Search for the cell housing the specified text and yield its (x, y) center coordinate. 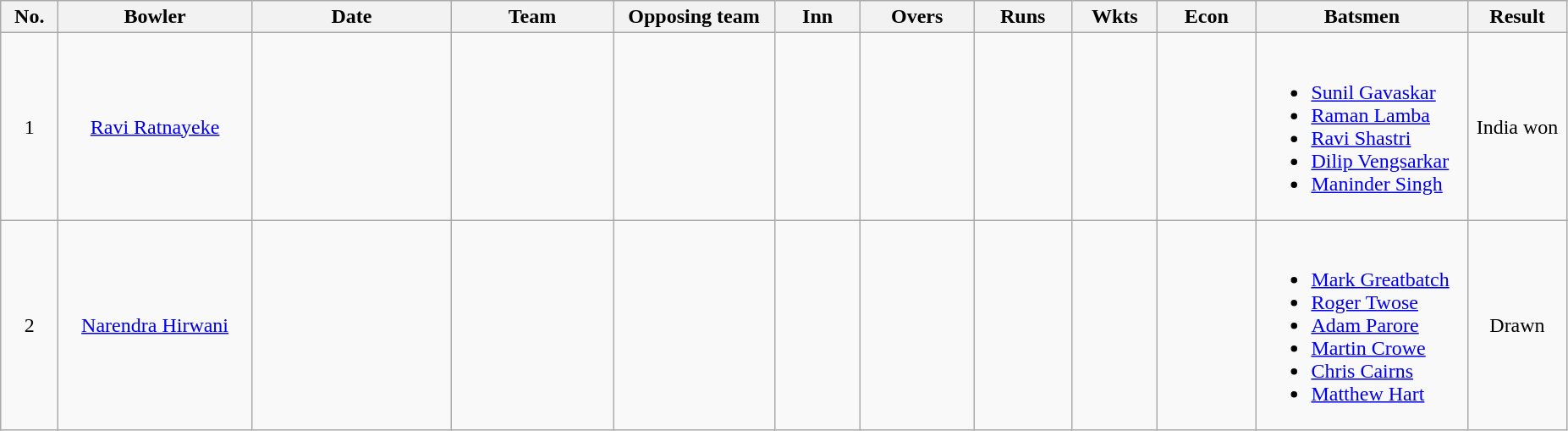
1 (30, 127)
Bowler (156, 17)
Econ (1207, 17)
Mark GreatbatchRoger TwoseAdam ParoreMartin CroweChris CairnsMatthew Hart (1362, 325)
Batsmen (1362, 17)
No. (30, 17)
Inn (817, 17)
Sunil GavaskarRaman LambaRavi ShastriDilip VengsarkarManinder Singh (1362, 127)
India won (1517, 127)
Runs (1023, 17)
Team (531, 17)
Opposing team (694, 17)
Wkts (1115, 17)
Overs (917, 17)
Result (1517, 17)
Drawn (1517, 325)
2 (30, 325)
Ravi Ratnayeke (156, 127)
Narendra Hirwani (156, 325)
Date (351, 17)
